Locate the cell with the specified text and output its [X, Y] center coordinate. 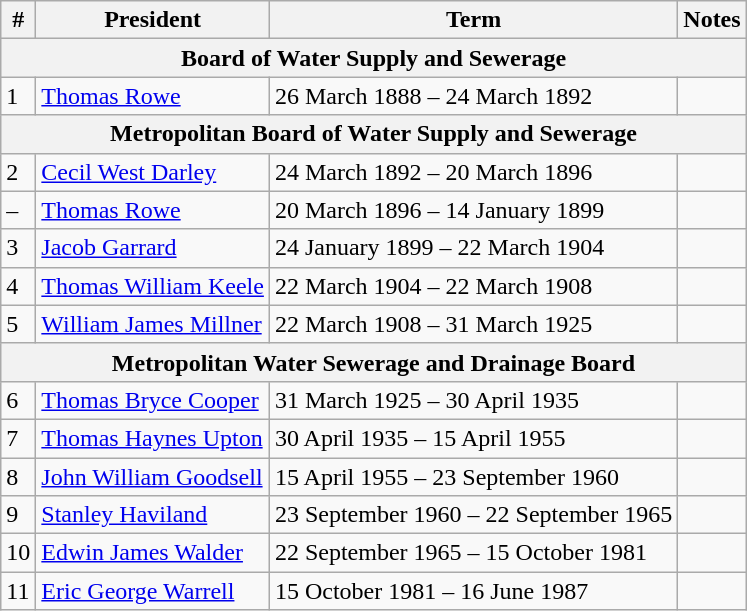
23 September 1960 – 22 September 1965 [473, 515]
26 March 1888 – 24 March 1892 [473, 96]
20 March 1896 – 14 January 1899 [473, 210]
22 March 1908 – 31 March 1925 [473, 324]
2 [18, 172]
Thomas Bryce Cooper [153, 400]
22 March 1904 – 22 March 1908 [473, 286]
Stanley Haviland [153, 515]
10 [18, 553]
Term [473, 20]
3 [18, 248]
– [18, 210]
Cecil West Darley [153, 172]
15 April 1955 – 23 September 1960 [473, 477]
President [153, 20]
9 [18, 515]
31 March 1925 – 30 April 1935 [473, 400]
24 January 1899 – 22 March 1904 [473, 248]
24 March 1892 – 20 March 1896 [473, 172]
30 April 1935 – 15 April 1955 [473, 438]
Metropolitan Board of Water Supply and Sewerage [374, 134]
7 [18, 438]
John William Goodsell [153, 477]
Metropolitan Water Sewerage and Drainage Board [374, 362]
Edwin James Walder [153, 553]
5 [18, 324]
11 [18, 591]
1 [18, 96]
22 September 1965 – 15 October 1981 [473, 553]
William James Millner [153, 324]
Eric George Warrell [153, 591]
8 [18, 477]
Board of Water Supply and Sewerage [374, 58]
Thomas Haynes Upton [153, 438]
15 October 1981 – 16 June 1987 [473, 591]
# [18, 20]
Jacob Garrard [153, 248]
6 [18, 400]
Notes [712, 20]
Thomas William Keele [153, 286]
4 [18, 286]
